Pinpoint the cell where the given text exists, returning its [x, y] midpoint coordinate. 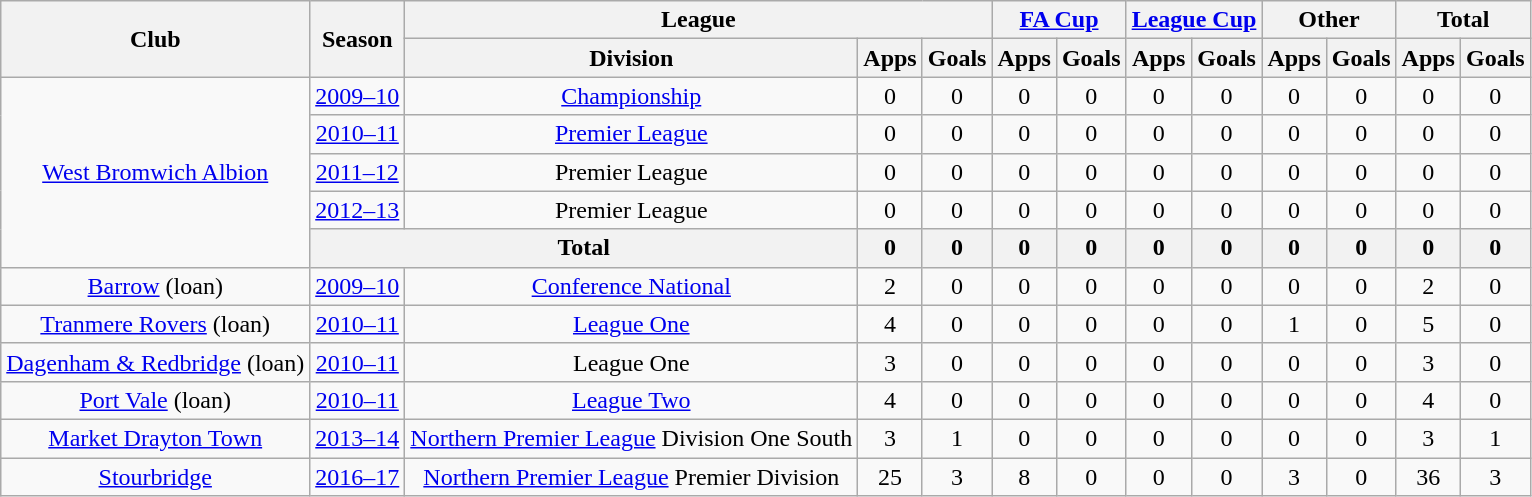
Northern Premier League Premier Division [632, 477]
Northern Premier League Division One South [632, 438]
36 [1428, 477]
Conference National [632, 286]
Club [156, 39]
Other [1329, 20]
Dagenham & Redbridge (loan) [156, 362]
FA Cup [1059, 20]
Division [632, 58]
Stourbridge [156, 477]
2011–12 [358, 172]
Barrow (loan) [156, 286]
5 [1428, 324]
2016–17 [358, 477]
Season [358, 39]
2013–14 [358, 438]
West Bromwich Albion [156, 172]
Port Vale (loan) [156, 400]
2012–13 [358, 210]
Tranmere Rovers (loan) [156, 324]
Market Drayton Town [156, 438]
25 [890, 477]
League Two [632, 400]
League Cup [1194, 20]
8 [1024, 477]
League [698, 20]
Championship [632, 96]
